Extract the (x, y) coordinate from the center of the cell holding the provided text.  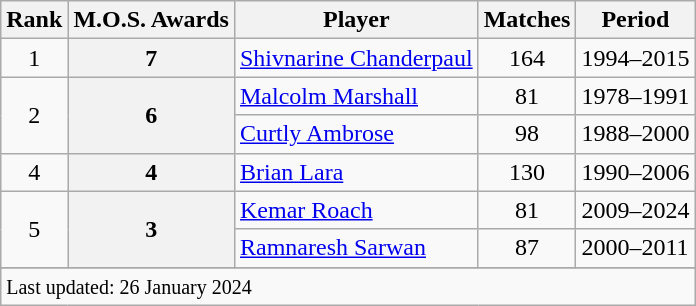
130 (527, 172)
3 (152, 229)
Player (356, 20)
87 (527, 248)
7 (152, 58)
1978–1991 (636, 96)
98 (527, 134)
164 (527, 58)
Period (636, 20)
2 (34, 115)
Last updated: 26 January 2024 (348, 286)
2000–2011 (636, 248)
Rank (34, 20)
5 (34, 229)
1988–2000 (636, 134)
Kemar Roach (356, 210)
Malcolm Marshall (356, 96)
Ramnaresh Sarwan (356, 248)
1994–2015 (636, 58)
Brian Lara (356, 172)
6 (152, 115)
M.O.S. Awards (152, 20)
1 (34, 58)
Matches (527, 20)
Curtly Ambrose (356, 134)
2009–2024 (636, 210)
Shivnarine Chanderpaul (356, 58)
1990–2006 (636, 172)
